Determine the (x, y) coordinate at the center of the cell enclosing the given text.  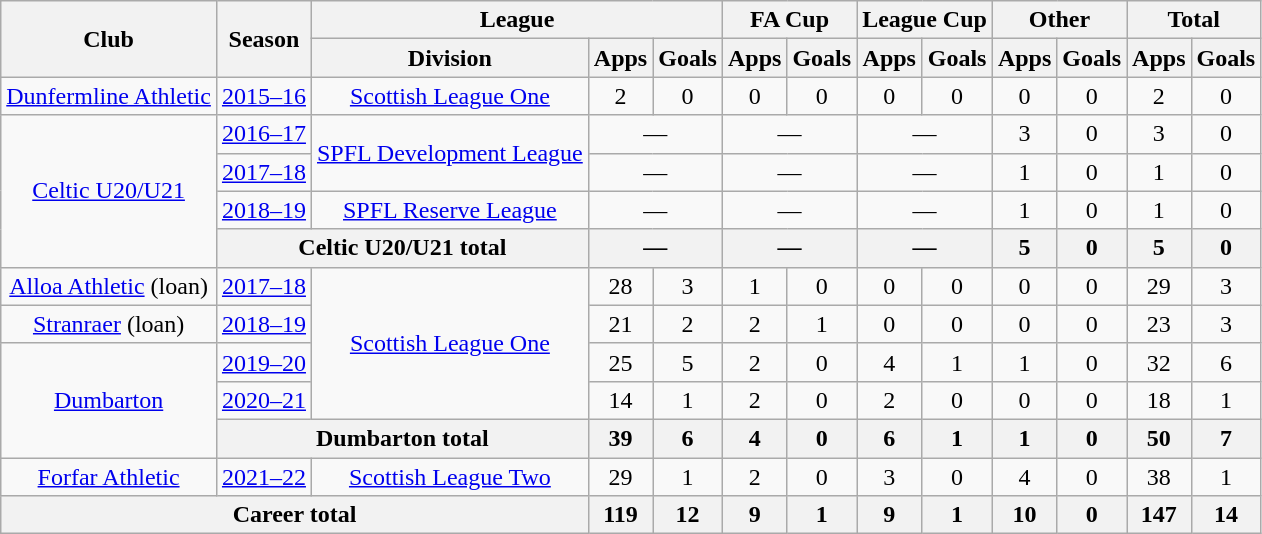
League Cup (925, 20)
147 (1159, 515)
Dumbarton (109, 400)
18 (1159, 400)
Alloa Athletic (loan) (109, 286)
Dumbarton total (402, 438)
Celtic U20/U21 total (402, 248)
SPFL Reserve League (450, 210)
10 (1024, 515)
FA Cup (789, 20)
Stranraer (loan) (109, 324)
50 (1159, 438)
Season (264, 39)
2021–22 (264, 477)
Dunfermline Athletic (109, 96)
Other (1059, 20)
12 (688, 515)
Celtic U20/U21 (109, 191)
39 (620, 438)
Club (109, 39)
Scottish League Two (450, 477)
7 (1226, 438)
23 (1159, 324)
32 (1159, 362)
28 (620, 286)
Career total (295, 515)
2016–17 (264, 134)
SPFL Development League (450, 153)
Total (1194, 20)
League (516, 20)
Division (450, 58)
Forfar Athletic (109, 477)
2020–21 (264, 400)
38 (1159, 477)
119 (620, 515)
2019–20 (264, 362)
21 (620, 324)
2015–16 (264, 96)
25 (620, 362)
